Determine the [X, Y] coordinate at the center of the cell enclosing the given text.  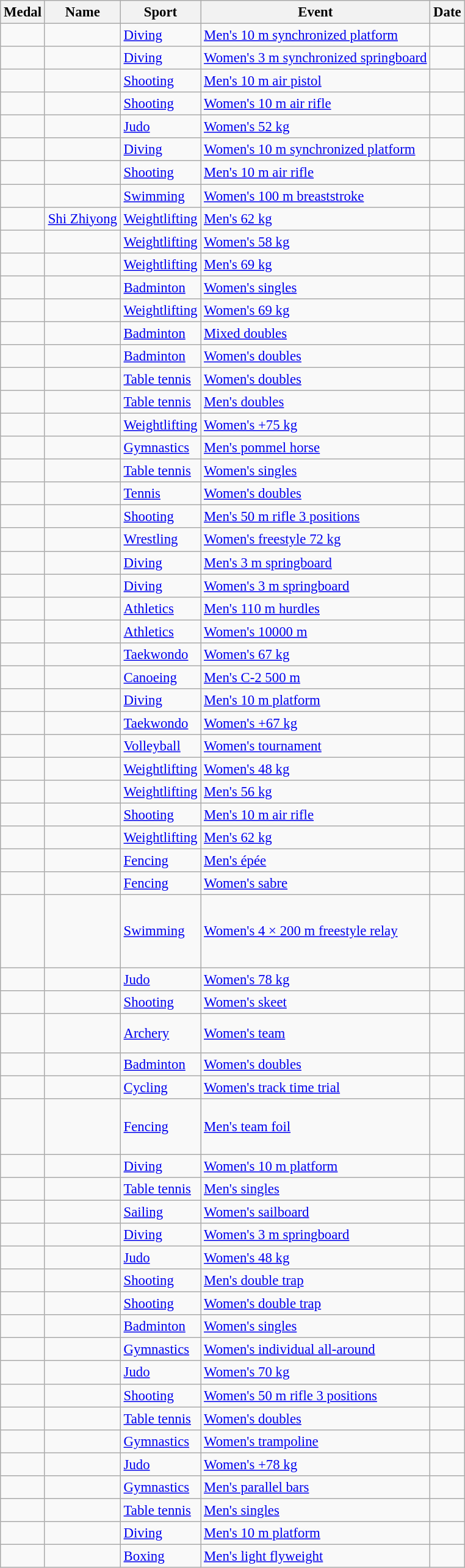
Men's light flyweight [315, 1556]
Women's 69 kg [315, 311]
Women's +78 kg [315, 1464]
Women's 52 kg [315, 127]
Men's 10 m air pistol [315, 81]
Women's 78 kg [315, 979]
Men's 56 kg [315, 792]
Cycling [160, 1087]
Women's 67 kg [315, 655]
Women's sabre [315, 884]
Men's C-2 500 m [315, 677]
Men's pommel horse [315, 448]
Women's 10000 m [315, 631]
Tennis [160, 494]
Men's 110 m hurdles [315, 608]
Archery [160, 1034]
Women's 3 m synchronized springboard [315, 58]
Women's individual all-around [315, 1350]
Sport [160, 12]
Women's 10 m synchronized platform [315, 149]
Event [315, 12]
Canoeing [160, 677]
Women's sailboard [315, 1212]
Sailing [160, 1212]
Women's track time trial [315, 1087]
Men's team foil [315, 1127]
Men's parallel bars [315, 1487]
Date [447, 12]
Women's +75 kg [315, 425]
Women's double trap [315, 1304]
Women's 70 kg [315, 1373]
Mixed doubles [315, 333]
Medal [23, 12]
Women's 10 m air rifle [315, 104]
Women's team [315, 1034]
Men's 3 m springboard [315, 563]
Women's 50 m rifle 3 positions [315, 1395]
Volleyball [160, 746]
Men's double trap [315, 1281]
Women's 10 m platform [315, 1166]
Men's 10 m synchronized platform [315, 35]
Wrestling [160, 540]
Women's freestyle 72 kg [315, 540]
Men's doubles [315, 402]
Boxing [160, 1556]
Name [82, 12]
Women's tournament [315, 746]
Shi Zhiyong [82, 218]
Women's 4 × 200 m freestyle relay [315, 931]
Women's 100 m breaststroke [315, 196]
Men's 69 kg [315, 264]
Women's skeet [315, 1002]
Women's +67 kg [315, 723]
Men's épée [315, 861]
Women's 58 kg [315, 242]
Men's 50 m rifle 3 positions [315, 517]
Women's trampoline [315, 1441]
